Determine the (x, y) coordinate at the center of the cell enclosing the given text.  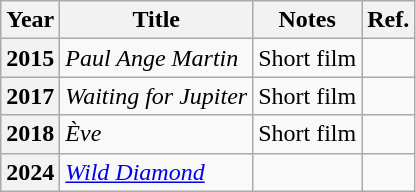
2024 (30, 172)
Paul Ange Martin (156, 58)
Year (30, 20)
Waiting for Jupiter (156, 96)
Ève (156, 134)
Ref. (388, 20)
Notes (308, 20)
Title (156, 20)
2018 (30, 134)
2017 (30, 96)
2015 (30, 58)
Wild Diamond (156, 172)
